Return (X, Y) of the center of cell containing provided text 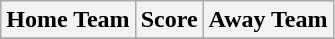
Score (169, 20)
Away Team (268, 20)
Home Team (68, 20)
